Output the (X, Y) coordinate of the center of the cell containing the given text.  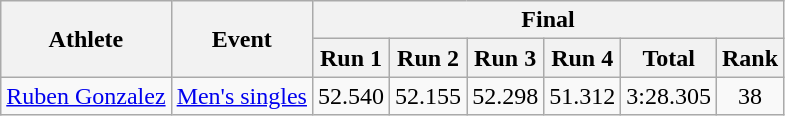
Run 2 (428, 58)
52.298 (506, 96)
Run 1 (350, 58)
52.155 (428, 96)
38 (750, 96)
Athlete (86, 39)
Rank (750, 58)
51.312 (582, 96)
Event (242, 39)
3:28.305 (669, 96)
Total (669, 58)
Men's singles (242, 96)
Final (548, 20)
Run 3 (506, 58)
Ruben Gonzalez (86, 96)
Run 4 (582, 58)
52.540 (350, 96)
